Find where the given text appears and provide that cell's center as (X, Y) coordinate. 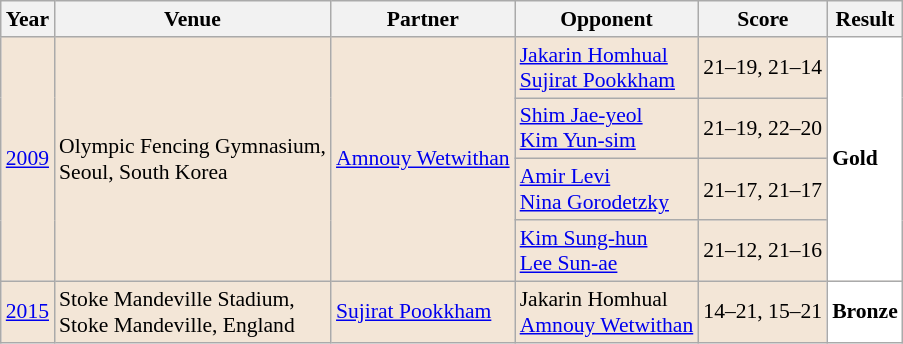
14–21, 15–21 (762, 312)
Kim Sung-hun Lee Sun-ae (607, 250)
Jakarin Homhual Sujirat Pookkham (607, 68)
2009 (28, 159)
Result (865, 19)
Partner (423, 19)
Opponent (607, 19)
21–19, 22–20 (762, 128)
Year (28, 19)
Score (762, 19)
21–12, 21–16 (762, 250)
Venue (192, 19)
Stoke Mandeville Stadium,Stoke Mandeville, England (192, 312)
Sujirat Pookkham (423, 312)
Bronze (865, 312)
21–19, 21–14 (762, 68)
Amir Levi Nina Gorodetzky (607, 190)
Shim Jae-yeol Kim Yun-sim (607, 128)
2015 (28, 312)
21–17, 21–17 (762, 190)
Jakarin Homhual Amnouy Wetwithan (607, 312)
Olympic Fencing Gymnasium,Seoul, South Korea (192, 159)
Amnouy Wetwithan (423, 159)
Gold (865, 159)
